Return the [x, y] coordinate for the center point of the cell that contains the specified text.  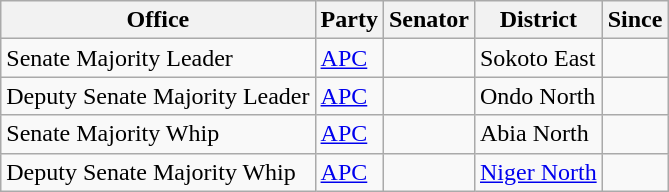
Deputy Senate Majority Whip [158, 172]
Ondo North [538, 96]
District [538, 20]
Senate Majority Whip [158, 134]
Sokoto East [538, 58]
Office [158, 20]
Niger North [538, 172]
Abia North [538, 134]
Deputy Senate Majority Leader [158, 96]
Since [635, 20]
Party [349, 20]
Senator [428, 20]
Senate Majority Leader [158, 58]
